Capture the cell that displays the provided text and extract its (x, y) central coordinate. 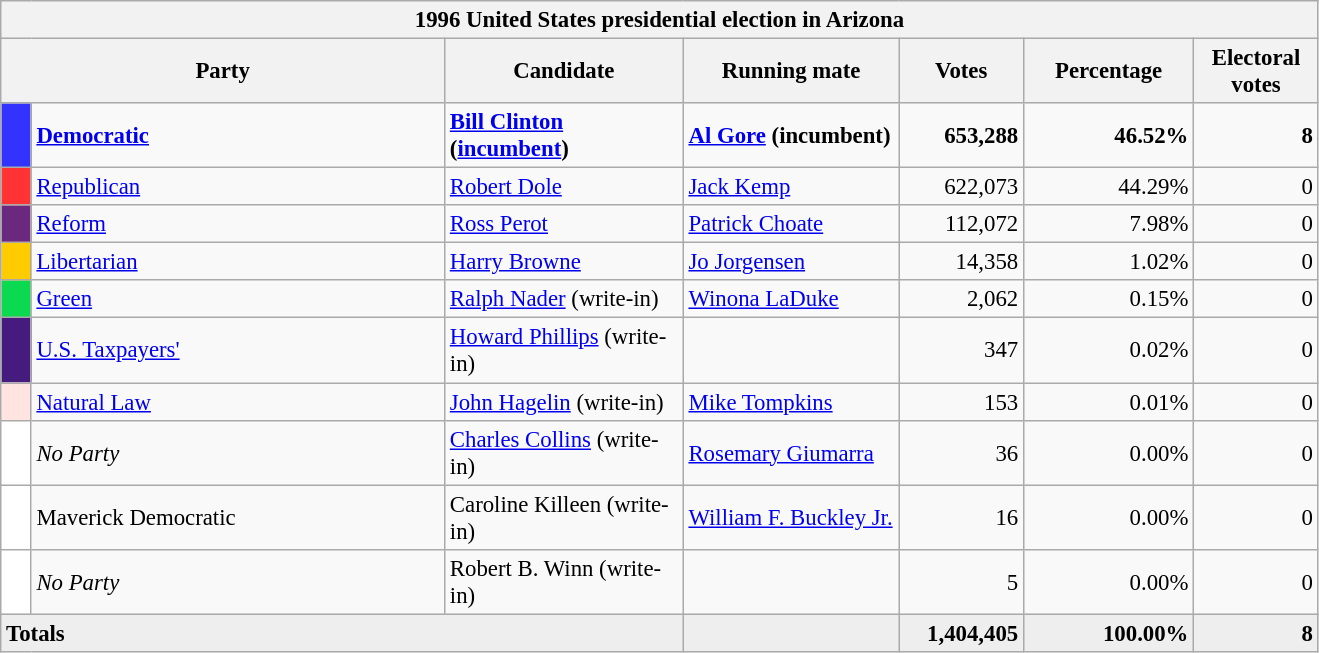
Bill Clinton (incumbent) (564, 136)
1996 United States presidential election in Arizona (660, 20)
Reform (238, 224)
0.15% (1109, 299)
Jack Kemp (791, 187)
44.29% (1109, 187)
Natural Law (238, 402)
7.98% (1109, 224)
36 (962, 452)
153 (962, 402)
Jo Jorgensen (791, 262)
Maverick Democratic (238, 518)
Winona LaDuke (791, 299)
14,358 (962, 262)
Libertarian (238, 262)
347 (962, 350)
Harry Browne (564, 262)
Mike Tompkins (791, 402)
100.00% (1109, 633)
John Hagelin (write-in) (564, 402)
622,073 (962, 187)
46.52% (1109, 136)
5 (962, 582)
Totals (342, 633)
16 (962, 518)
U.S. Taxpayers' (238, 350)
Percentage (1109, 72)
Robert B. Winn (write-in) (564, 582)
Green (238, 299)
Electoral votes (1256, 72)
Republican (238, 187)
Ralph Nader (write-in) (564, 299)
0.01% (1109, 402)
653,288 (962, 136)
1,404,405 (962, 633)
Rosemary Giumarra (791, 452)
112,072 (962, 224)
Running mate (791, 72)
Caroline Killeen (write-in) (564, 518)
William F. Buckley Jr. (791, 518)
1.02% (1109, 262)
Robert Dole (564, 187)
Charles Collins (write-in) (564, 452)
2,062 (962, 299)
Votes (962, 72)
Howard Phillips (write-in) (564, 350)
Patrick Choate (791, 224)
Ross Perot (564, 224)
0.02% (1109, 350)
Candidate (564, 72)
Al Gore (incumbent) (791, 136)
Party (223, 72)
Democratic (238, 136)
